Scan for the cell matching the given text and deliver its [X, Y] coordinate at center. 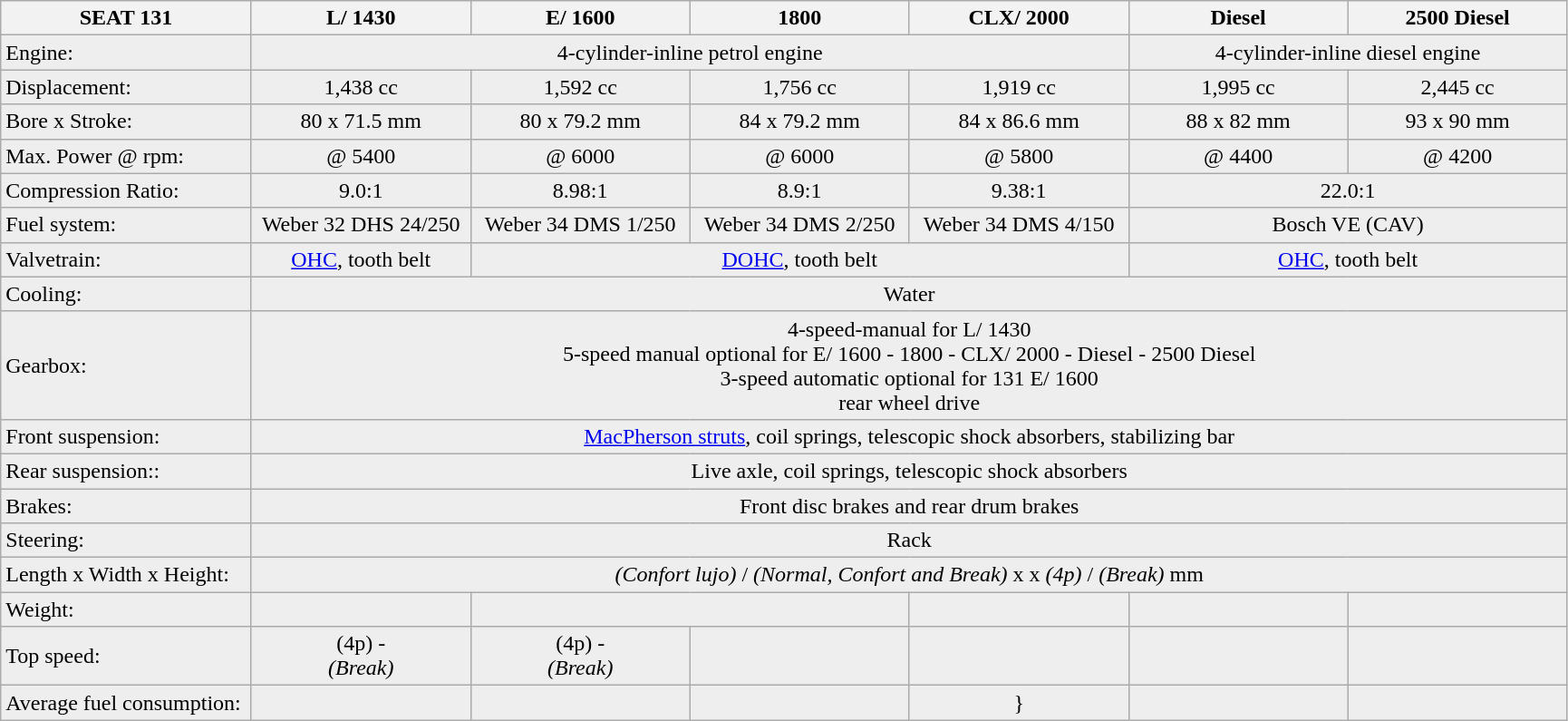
22.0:1 [1348, 190]
Gearbox: [127, 365]
Weber 34 DMS 2/250 [799, 225]
Front suspension: [127, 436]
84 x 86.6 mm [1019, 122]
Compression Ratio: [127, 190]
MacPherson struts, coil springs, telescopic shock absorbers, stabilizing bar [909, 436]
Length x Width x Height: [127, 575]
Live axle, coil springs, telescopic shock absorbers [909, 471]
4-cylinder-inline diesel engine [1348, 53]
2500 Diesel [1457, 18]
1,919 cc [1019, 87]
80 x 71.5 mm [361, 122]
9.38:1 [1019, 190]
8.98:1 [580, 190]
1800 [799, 18]
CLX/ 2000 [1019, 18]
2,445 cc [1457, 87]
Displacement: [127, 87]
9.0:1 [361, 190]
} [1019, 703]
@ 5800 [1019, 156]
Diesel [1238, 18]
Fuel system: [127, 225]
Water [909, 294]
84 x 79.2 mm [799, 122]
1,756 cc [799, 87]
Weber 32 DHS 24/250 [361, 225]
Bore x Stroke: [127, 122]
Weber 34 DMS 4/150 [1019, 225]
Max. Power @ rpm: [127, 156]
80 x 79.2 mm [580, 122]
Cooling: [127, 294]
1,995 cc [1238, 87]
Valvetrain: [127, 259]
Top speed: [127, 657]
Rear suspension:: [127, 471]
8.9:1 [799, 190]
Engine: [127, 53]
Steering: [127, 541]
88 x 82 mm [1238, 122]
L/ 1430 [361, 18]
@ 4200 [1457, 156]
E/ 1600 [580, 18]
93 x 90 mm [1457, 122]
Bosch VE (CAV) [1348, 225]
@ 5400 [361, 156]
SEAT 131 [127, 18]
DOHC, tooth belt [799, 259]
1,592 cc [580, 87]
Front disc brakes and rear drum brakes [909, 505]
Weight: [127, 609]
4-cylinder-inline petrol engine [690, 53]
@ 4400 [1238, 156]
Rack [909, 541]
Average fuel consumption: [127, 703]
1,438 cc [361, 87]
Brakes: [127, 505]
Weber 34 DMS 1/250 [580, 225]
(Confort lujo) / (Normal, Confort and Break) x x (4p) / (Break) mm [909, 575]
